From the cell containing the given text, extract its center point as (x, y) coordinate. 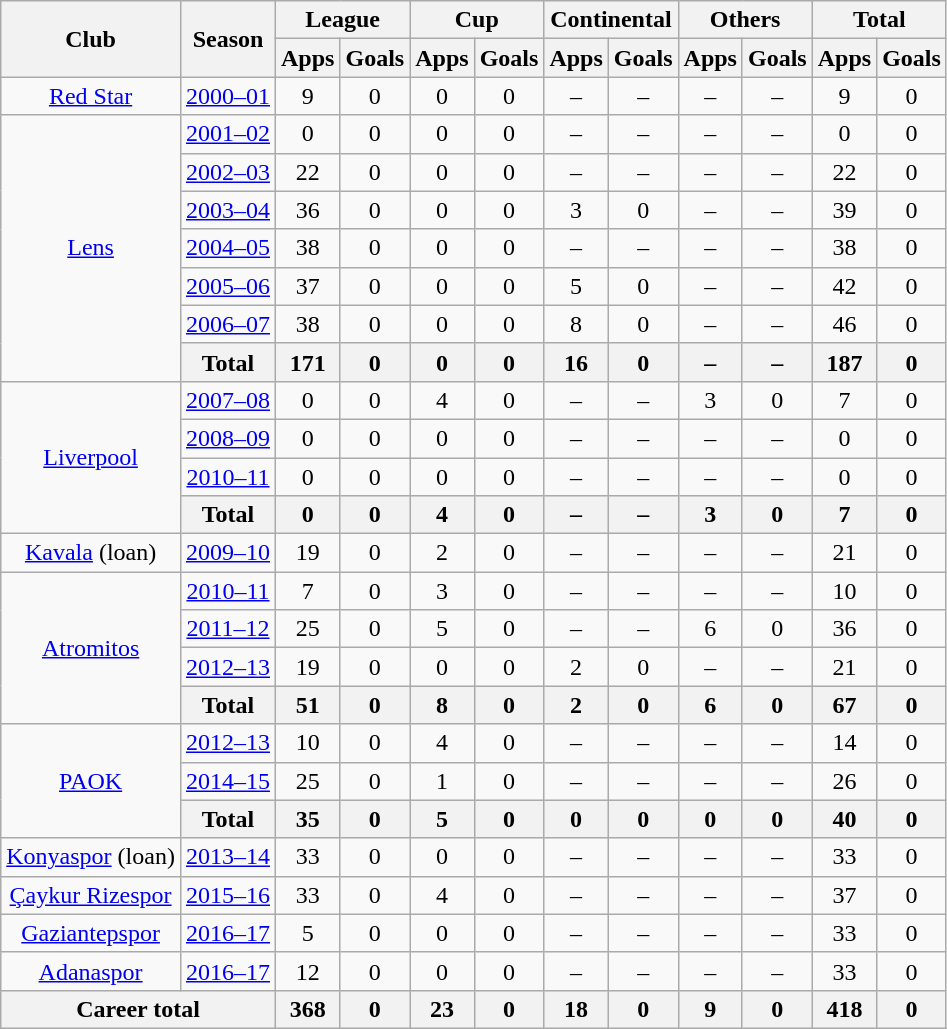
Çaykur Rizespor (91, 895)
2002–03 (228, 172)
Konyaspor (loan) (91, 857)
171 (308, 362)
Kavala (loan) (91, 553)
Career total (138, 1009)
368 (308, 1009)
40 (844, 819)
2009–10 (228, 553)
Club (91, 39)
1 (442, 781)
2004–05 (228, 248)
Liverpool (91, 457)
2000–01 (228, 96)
Others (745, 20)
187 (844, 362)
Cup (477, 20)
2001–02 (228, 134)
67 (844, 705)
18 (576, 1009)
42 (844, 286)
Adanaspor (91, 971)
23 (442, 1009)
26 (844, 781)
2015–16 (228, 895)
Red Star (91, 96)
2007–08 (228, 400)
35 (308, 819)
16 (576, 362)
Atromitos (91, 648)
Continental (611, 20)
14 (844, 743)
Season (228, 39)
418 (844, 1009)
Gaziantepspor (91, 933)
PAOK (91, 781)
2011–12 (228, 629)
39 (844, 210)
Lens (91, 248)
51 (308, 705)
2014–15 (228, 781)
2005–06 (228, 286)
2003–04 (228, 210)
46 (844, 324)
League (343, 20)
2008–09 (228, 438)
2013–14 (228, 857)
2006–07 (228, 324)
12 (308, 971)
